Locate the cell with the specified text and output its (X, Y) center coordinate. 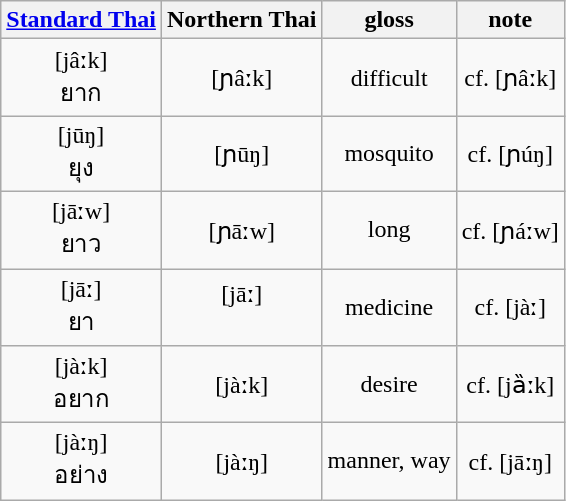
[jàːk] (242, 384)
[ɲūŋ] (242, 154)
[jūŋ]ยุง (82, 154)
cf. [ɲâːk] (510, 78)
gloss (389, 20)
[jāː] (242, 306)
cf. [jàː] (510, 306)
[ɲāːw] (242, 230)
[jâːk]ยาก (82, 78)
[jàːŋ]อย่าง (82, 462)
Standard Thai (82, 20)
long (389, 230)
cf. [jȁːk] (510, 384)
[jàːŋ] (242, 462)
note (510, 20)
desire (389, 384)
medicine (389, 306)
cf. [jāːŋ] (510, 462)
difficult (389, 78)
cf. [ɲáːw] (510, 230)
[jāːw]ยาว (82, 230)
Northern Thai (242, 20)
manner, way (389, 462)
[ɲâːk] (242, 78)
mosquito (389, 154)
cf. [ɲúŋ] (510, 154)
[jàːk]อยาก (82, 384)
[jāː]ยา (82, 306)
